Detect which cell encompasses the target text, then output its (X, Y) center coordinate. 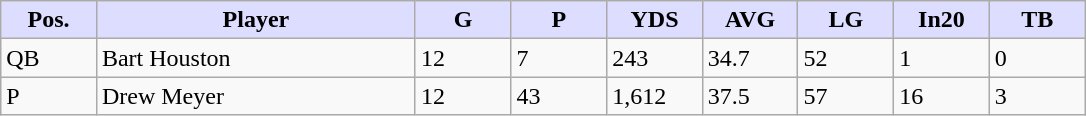
37.5 (750, 96)
34.7 (750, 58)
AVG (750, 20)
243 (655, 58)
Player (256, 20)
1 (942, 58)
0 (1037, 58)
Pos. (49, 20)
43 (559, 96)
In20 (942, 20)
3 (1037, 96)
YDS (655, 20)
7 (559, 58)
QB (49, 58)
52 (846, 58)
1,612 (655, 96)
G (463, 20)
16 (942, 96)
LG (846, 20)
TB (1037, 20)
Bart Houston (256, 58)
Drew Meyer (256, 96)
57 (846, 96)
